Identify which cell holds the provided text, then report its (x, y) central coordinate. 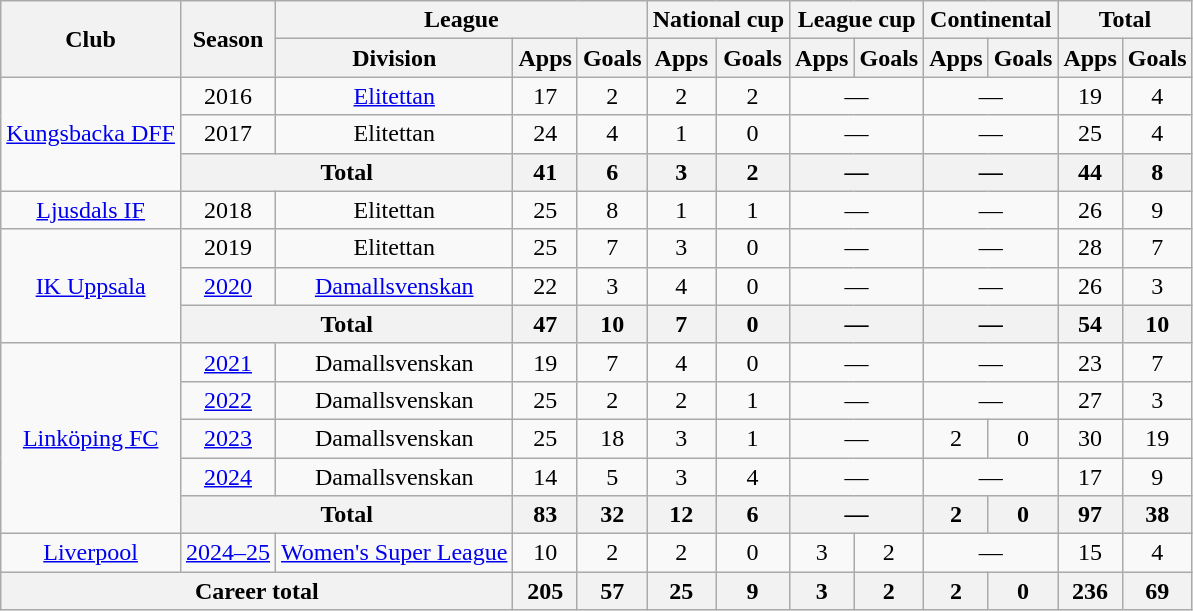
2016 (228, 96)
38 (1157, 515)
Career total (257, 591)
18 (612, 438)
23 (1090, 362)
30 (1090, 438)
97 (1090, 515)
Kungsbacka DFF (91, 134)
IK Uppsala (91, 286)
League cup (857, 20)
2020 (228, 286)
83 (545, 515)
32 (612, 515)
Continental (991, 20)
205 (545, 591)
Division (394, 58)
Season (228, 39)
2024 (228, 477)
27 (1090, 400)
12 (681, 515)
National cup (718, 20)
5 (612, 477)
28 (1090, 248)
Women's Super League (394, 553)
41 (545, 172)
2023 (228, 438)
2017 (228, 134)
Liverpool (91, 553)
15 (1090, 553)
2019 (228, 248)
Ljusdals IF (91, 210)
47 (545, 324)
League (462, 20)
Club (91, 39)
14 (545, 477)
2022 (228, 400)
2021 (228, 362)
69 (1157, 591)
44 (1090, 172)
57 (612, 591)
2024–25 (228, 553)
24 (545, 134)
2018 (228, 210)
54 (1090, 324)
22 (545, 286)
236 (1090, 591)
Linköping FC (91, 438)
